From the cell containing the given text, extract its center point as [x, y] coordinate. 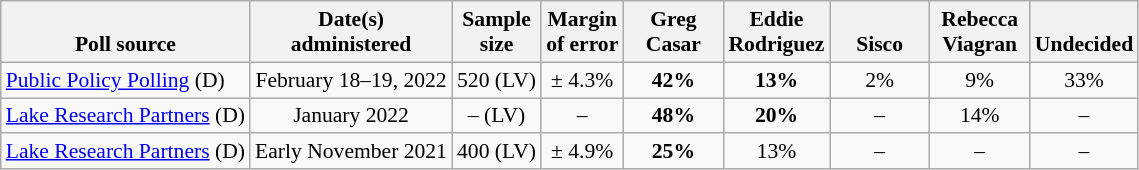
EddieRodriguez [776, 32]
Public Policy Polling (D) [126, 80]
Marginof error [582, 32]
33% [1084, 80]
2% [880, 80]
± 4.3% [582, 80]
42% [673, 80]
Samplesize [496, 32]
Poll source [126, 32]
± 4.9% [582, 152]
Date(s)administered [351, 32]
25% [673, 152]
January 2022 [351, 116]
Early November 2021 [351, 152]
February 18–19, 2022 [351, 80]
– (LV) [496, 116]
Sisco [880, 32]
Undecided [1084, 32]
400 (LV) [496, 152]
RebeccaViagran [980, 32]
9% [980, 80]
20% [776, 116]
GregCasar [673, 32]
520 (LV) [496, 80]
48% [673, 116]
14% [980, 116]
